Find where the given text appears and provide that cell's center as (X, Y) coordinate. 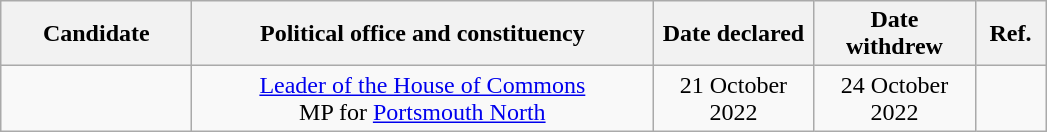
Leader of the House of Commons MP for Portsmouth North (422, 98)
21 October 2022 (734, 98)
24 October 2022 (894, 98)
Date declared (734, 34)
Date withdrew (894, 34)
Political office and constituency (422, 34)
Ref. (1010, 34)
Candidate (96, 34)
